Extract the [X, Y] coordinate from the center of the cell holding the provided text.  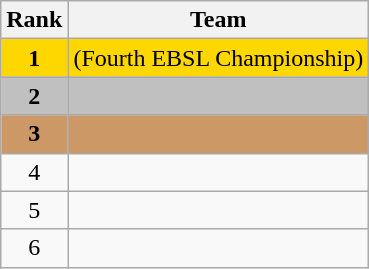
2 [34, 96]
1 [34, 58]
3 [34, 134]
6 [34, 248]
5 [34, 210]
Rank [34, 20]
Team [218, 20]
(Fourth EBSL Championship) [218, 58]
4 [34, 172]
